Detect which cell encompasses the target text, then output its [x, y] center coordinate. 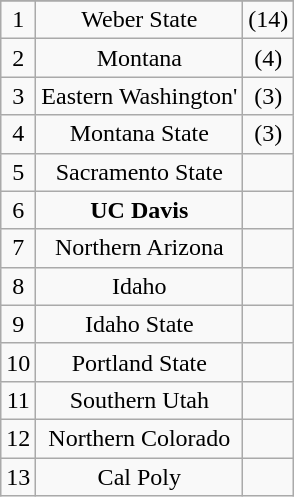
Northern Colorado [140, 438]
(4) [268, 58]
Idaho [140, 286]
12 [18, 438]
7 [18, 248]
Idaho State [140, 324]
13 [18, 477]
UC Davis [140, 210]
6 [18, 210]
Montana State [140, 134]
9 [18, 324]
Sacramento State [140, 172]
Cal Poly [140, 477]
5 [18, 172]
Montana [140, 58]
2 [18, 58]
Weber State [140, 20]
Eastern Washington' [140, 96]
11 [18, 400]
4 [18, 134]
Portland State [140, 362]
(14) [268, 20]
10 [18, 362]
Southern Utah [140, 400]
8 [18, 286]
Northern Arizona [140, 248]
3 [18, 96]
1 [18, 20]
